Locate the cell with the specified text and output its (X, Y) center coordinate. 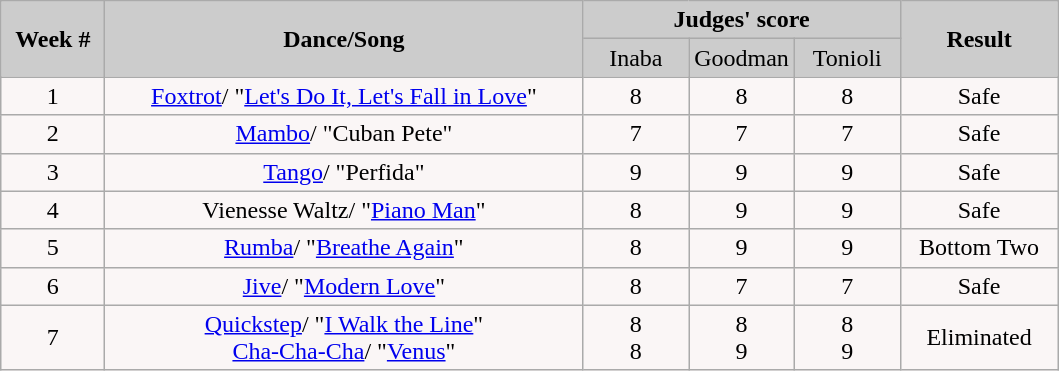
3 (53, 172)
Goodman (742, 58)
1 (53, 96)
Quickstep/ "I Walk the Line"Cha-Cha-Cha/ "Venus" (344, 338)
Tonioli (847, 58)
Jive/ "Modern Love" (344, 286)
2 (53, 134)
Mambo/ "Cuban Pete" (344, 134)
Week # (53, 39)
Tango/ "Perfida" (344, 172)
Vienesse Waltz/ "Piano Man" (344, 210)
Bottom Two (979, 248)
88 (636, 338)
Rumba/ "Breathe Again" (344, 248)
Inaba (636, 58)
Foxtrot/ "Let's Do It, Let's Fall in Love" (344, 96)
Eliminated (979, 338)
6 (53, 286)
5 (53, 248)
4 (53, 210)
Result (979, 39)
Dance/Song (344, 39)
Judges' score (742, 20)
